Locate the cell with the specified text and output its (X, Y) center coordinate. 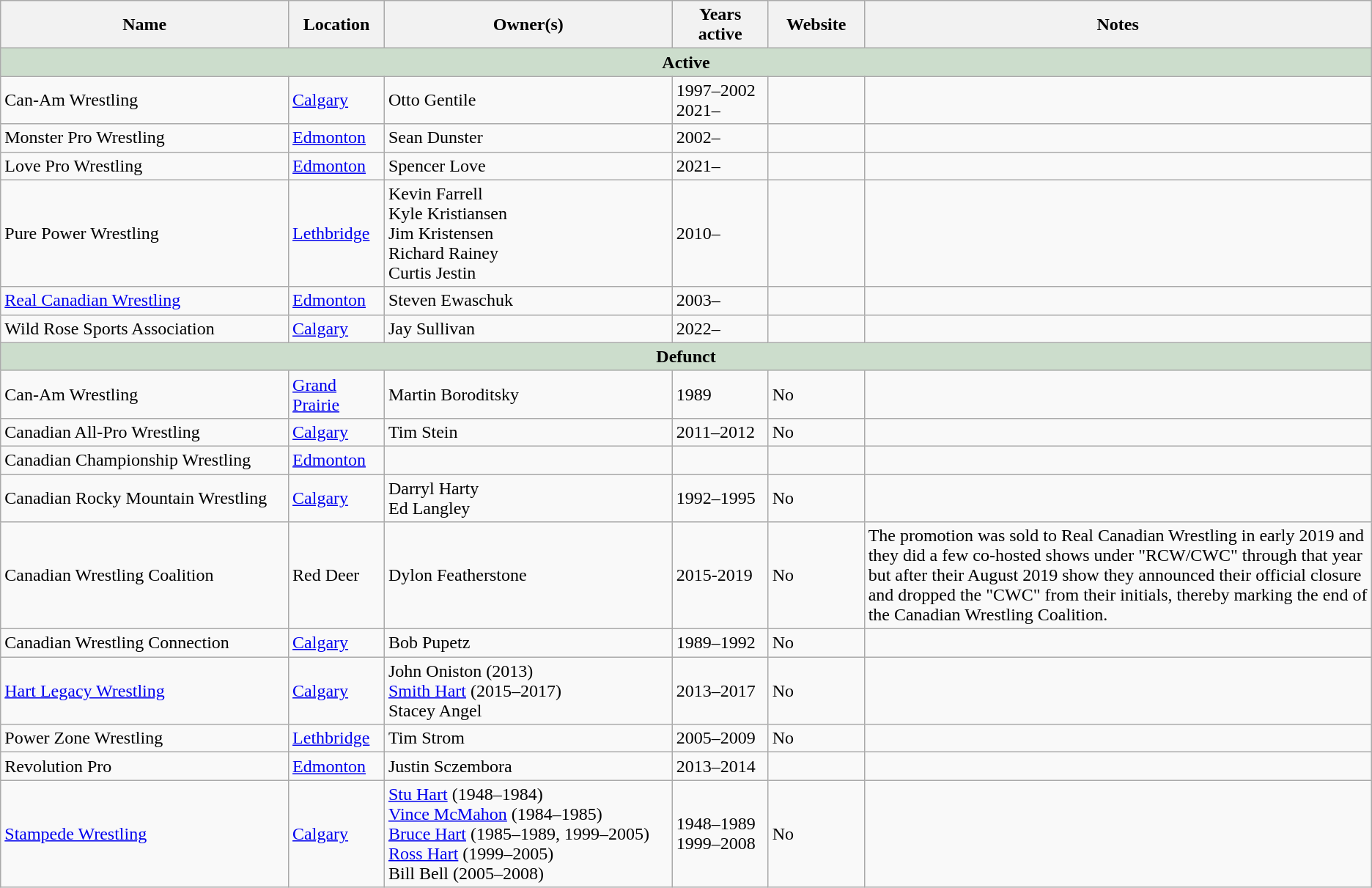
Tim Strom (528, 738)
Location (337, 25)
Power Zone Wrestling (145, 738)
Canadian Rocky Mountain Wrestling (145, 497)
Owner(s) (528, 25)
Canadian Championship Wrestling (145, 460)
Justin Sczembora (528, 766)
Canadian All-Pro Wrestling (145, 432)
2011–2012 (720, 432)
Years active (720, 25)
1992–1995 (720, 497)
Martin Boroditsky (528, 395)
2013–2017 (720, 691)
Stampede Wrestling (145, 834)
Spencer Love (528, 166)
Monster Pro Wrestling (145, 138)
Name (145, 25)
2005–2009 (720, 738)
Kevin FarrellKyle KristiansenJim KristensenRichard RaineyCurtis Jestin (528, 233)
2002– (720, 138)
Canadian Wrestling Connection (145, 643)
1989 (720, 395)
Stu Hart (1948–1984)Vince McMahon (1984–1985)Bruce Hart (1985–1989, 1999–2005)Ross Hart (1999–2005)Bill Bell (2005–2008) (528, 834)
Wild Rose Sports Association (145, 329)
2022– (720, 329)
Tim Stein (528, 432)
Dylon Featherstone (528, 576)
1997–20022021– (720, 100)
Red Deer (337, 576)
Hart Legacy Wrestling (145, 691)
Notes (1118, 25)
Pure Power Wrestling (145, 233)
Canadian Wrestling Coalition (145, 576)
Steven Ewaschuk (528, 301)
Bob Pupetz (528, 643)
Real Canadian Wrestling (145, 301)
Darryl HartyEd Langley (528, 497)
Love Pro Wrestling (145, 166)
Active (686, 62)
Jay Sullivan (528, 329)
Otto Gentile (528, 100)
John Oniston (2013) Smith Hart (2015–2017) Stacey Angel (528, 691)
Sean Dunster (528, 138)
2003– (720, 301)
Website (816, 25)
2021– (720, 166)
2015-2019 (720, 576)
Grand Prairie (337, 395)
2013–2014 (720, 766)
Defunct (686, 356)
Revolution Pro (145, 766)
2010– (720, 233)
1989–1992 (720, 643)
1948–19891999–2008 (720, 834)
